Capture the cell that displays the provided text and extract its [x, y] central coordinate. 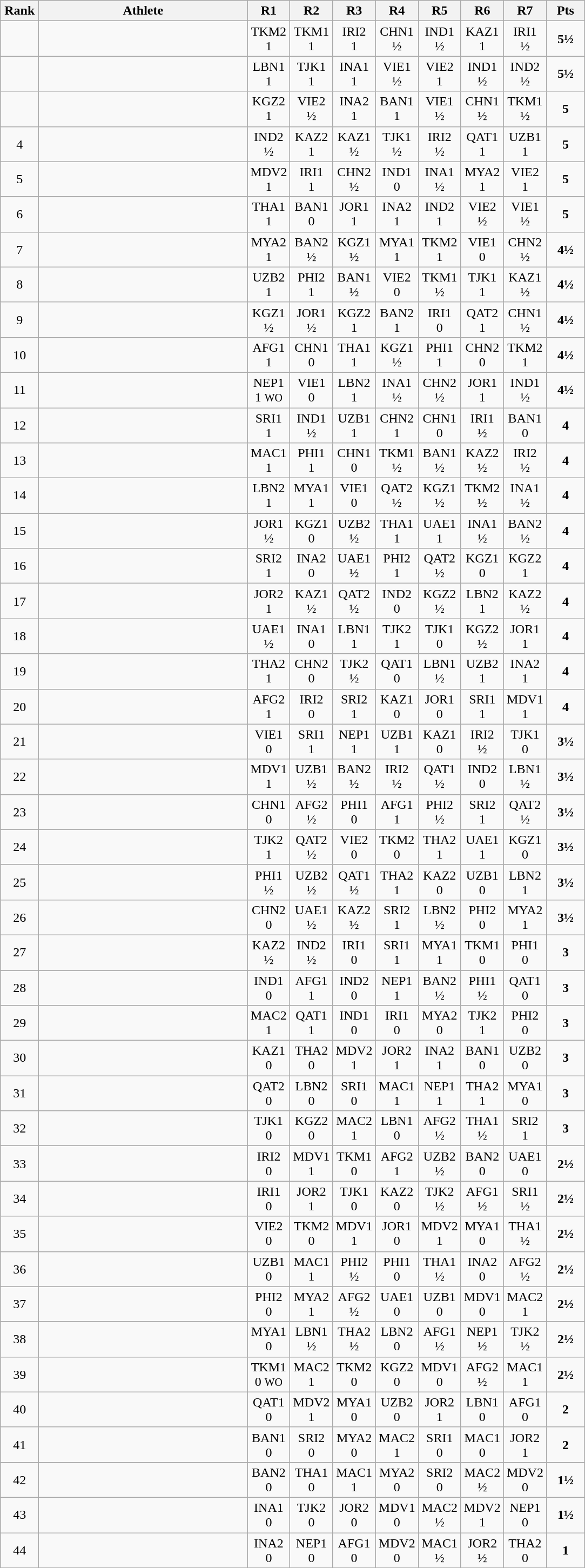
MAC10 [482, 1445]
QAT20 [269, 1094]
26 [19, 917]
R5 [440, 11]
TKM2½ [482, 496]
SRI1½ [525, 1198]
41 [19, 1445]
IRI11 [311, 179]
8 [19, 284]
CHN21 [396, 425]
6 [19, 214]
11 [19, 390]
37 [19, 1304]
17 [19, 601]
33 [19, 1164]
40 [19, 1409]
QAT21 [482, 320]
R7 [525, 11]
1 [565, 1550]
15 [19, 531]
7 [19, 250]
18 [19, 636]
R6 [482, 11]
13 [19, 460]
IRI21 [354, 39]
NEP1½ [482, 1339]
16 [19, 566]
R3 [354, 11]
12 [19, 425]
20 [19, 707]
BAN21 [396, 320]
INA11 [354, 73]
TKM10 WO [269, 1375]
14 [19, 496]
25 [19, 882]
23 [19, 812]
BAN11 [396, 109]
30 [19, 1058]
38 [19, 1339]
44 [19, 1550]
Athlete [143, 11]
21 [19, 741]
27 [19, 952]
IND21 [440, 214]
10 [19, 354]
NEP11 WO [269, 390]
43 [19, 1515]
KAZ11 [482, 39]
9 [19, 320]
TKM11 [311, 39]
TJK1½ [396, 144]
THA2½ [354, 1339]
UZB1½ [311, 777]
34 [19, 1198]
R4 [396, 11]
TJK20 [311, 1515]
28 [19, 988]
39 [19, 1375]
MAC1½ [440, 1550]
36 [19, 1269]
35 [19, 1234]
Pts [565, 11]
KAZ21 [311, 144]
22 [19, 777]
R1 [269, 11]
JOR2½ [482, 1550]
JOR20 [354, 1515]
31 [19, 1094]
Rank [19, 11]
42 [19, 1479]
LBN2½ [440, 917]
R2 [311, 11]
24 [19, 847]
19 [19, 671]
29 [19, 1023]
THA10 [311, 1479]
32 [19, 1128]
